Pinpoint the cell where the given text exists, returning its (X, Y) midpoint coordinate. 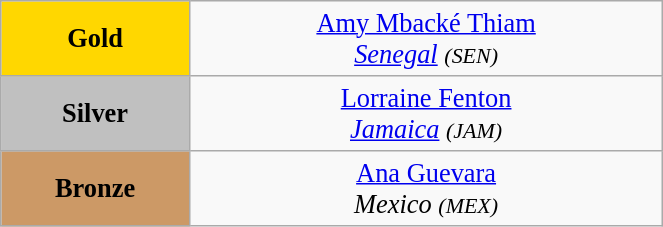
Bronze (96, 188)
Ana GuevaraMexico (MEX) (426, 188)
Silver (96, 112)
Amy Mbacké ThiamSenegal (SEN) (426, 38)
Gold (96, 38)
Lorraine FentonJamaica (JAM) (426, 112)
